For the text-containing cell, return its midpoint in (x, y) coordinate format. 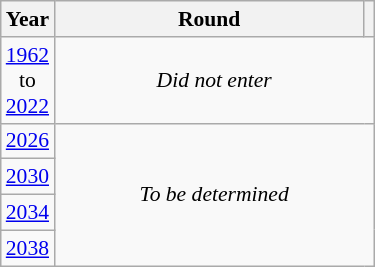
Year (28, 19)
1962to2022 (28, 80)
2034 (28, 213)
2026 (28, 141)
To be determined (214, 194)
2030 (28, 177)
2038 (28, 248)
Round (209, 19)
Did not enter (214, 80)
